Capture the cell that displays the provided text and extract its (X, Y) central coordinate. 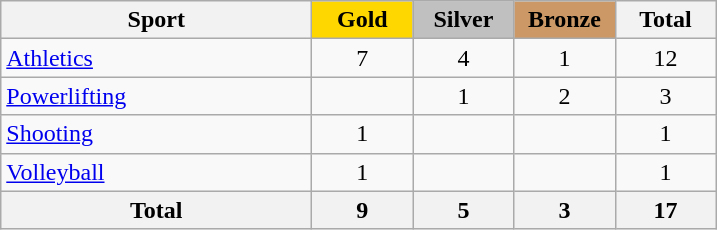
12 (666, 58)
9 (362, 210)
2 (564, 96)
Shooting (156, 134)
Powerlifting (156, 96)
4 (464, 58)
Silver (464, 20)
Gold (362, 20)
Athletics (156, 58)
7 (362, 58)
Bronze (564, 20)
5 (464, 210)
17 (666, 210)
Sport (156, 20)
Volleyball (156, 172)
